Detect which cell encompasses the target text, then output its (x, y) center coordinate. 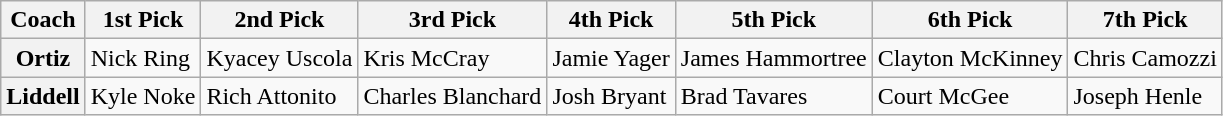
Ortiz (43, 58)
4th Pick (611, 20)
Joseph Henle (1145, 96)
Court McGee (970, 96)
3rd Pick (452, 20)
1st Pick (143, 20)
Josh Bryant (611, 96)
James Hammortree (774, 58)
Kyle Noke (143, 96)
Nick Ring (143, 58)
Jamie Yager (611, 58)
5th Pick (774, 20)
Clayton McKinney (970, 58)
Chris Camozzi (1145, 58)
Kyacey Uscola (280, 58)
Liddell (43, 96)
6th Pick (970, 20)
Brad Tavares (774, 96)
2nd Pick (280, 20)
Charles Blanchard (452, 96)
Coach (43, 20)
Kris McCray (452, 58)
7th Pick (1145, 20)
Rich Attonito (280, 96)
